Identify which cell holds the provided text, then report its (X, Y) central coordinate. 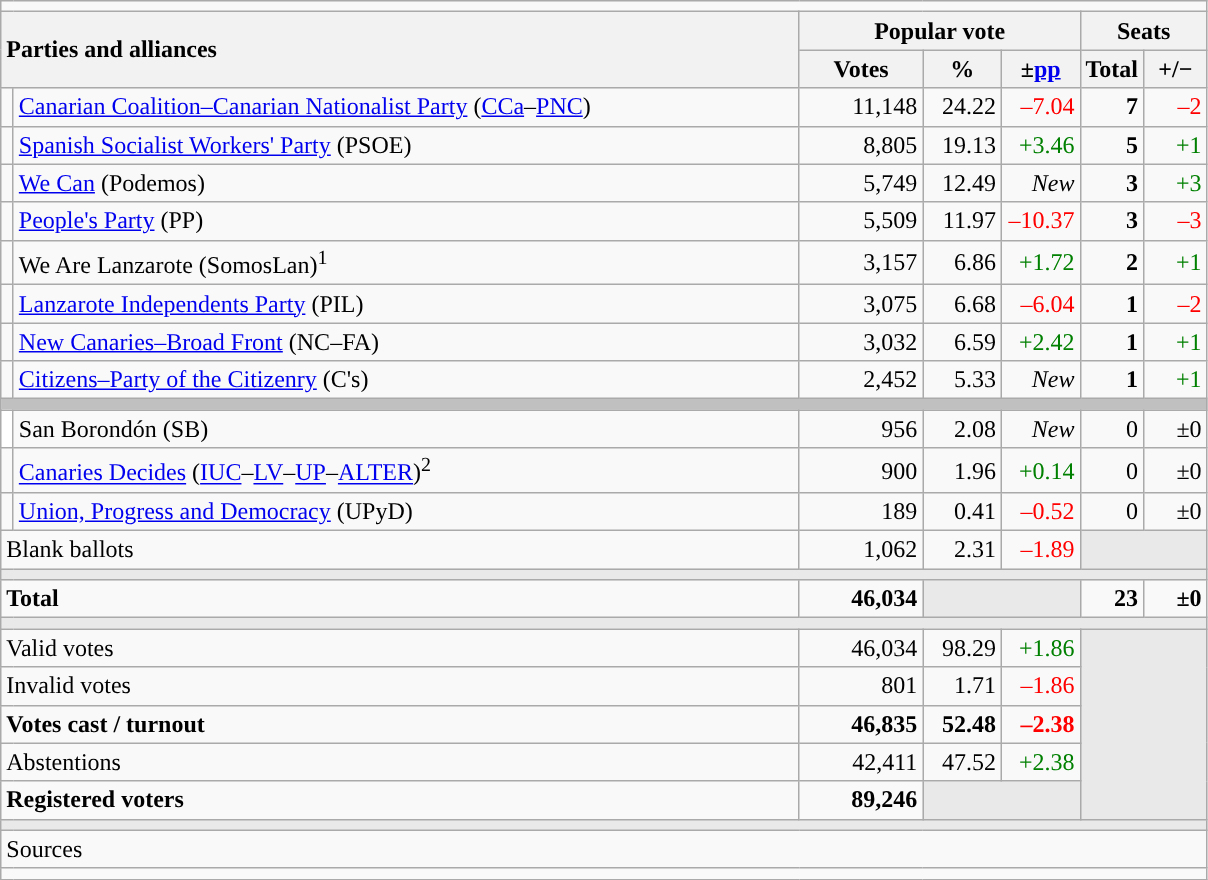
+0.14 (1040, 470)
1.71 (962, 686)
189 (861, 512)
2,452 (861, 380)
19.13 (962, 145)
+2.38 (1040, 762)
98.29 (962, 648)
Votes (861, 69)
6.68 (962, 304)
46,835 (861, 724)
23 (1112, 599)
6.59 (962, 342)
+3.46 (1040, 145)
0.41 (962, 512)
5.33 (962, 380)
+/− (1176, 69)
Popular vote (940, 31)
12.49 (962, 183)
5 (1112, 145)
Invalid votes (400, 686)
–1.86 (1040, 686)
Parties and alliances (400, 50)
Blank ballots (400, 550)
–2.38 (1040, 724)
+3 (1176, 183)
11,148 (861, 107)
5,749 (861, 183)
1,062 (861, 550)
Spanish Socialist Workers' Party (PSOE) (406, 145)
7 (1112, 107)
San Borondón (SB) (406, 429)
52.48 (962, 724)
11.97 (962, 221)
–6.04 (1040, 304)
8,805 (861, 145)
24.22 (962, 107)
1.96 (962, 470)
42,411 (861, 762)
Canarian Coalition–Canarian Nationalist Party (CCa–PNC) (406, 107)
±pp (1040, 69)
–0.52 (1040, 512)
+1.86 (1040, 648)
2 (1112, 262)
–1.89 (1040, 550)
People's Party (PP) (406, 221)
Sources (604, 849)
Canaries Decides (IUC–LV–UP–ALTER)2 (406, 470)
Registered voters (400, 800)
–10.37 (1040, 221)
% (962, 69)
89,246 (861, 800)
Valid votes (400, 648)
Seats (1144, 31)
2.08 (962, 429)
Citizens–Party of the Citizenry (C's) (406, 380)
+1.72 (1040, 262)
Votes cast / turnout (400, 724)
2.31 (962, 550)
801 (861, 686)
956 (861, 429)
+2.42 (1040, 342)
New Canaries–Broad Front (NC–FA) (406, 342)
900 (861, 470)
–7.04 (1040, 107)
Abstentions (400, 762)
3,075 (861, 304)
5,509 (861, 221)
47.52 (962, 762)
3,157 (861, 262)
We Are Lanzarote (SomosLan)1 (406, 262)
–3 (1176, 221)
Lanzarote Independents Party (PIL) (406, 304)
We Can (Podemos) (406, 183)
3,032 (861, 342)
Union, Progress and Democracy (UPyD) (406, 512)
6.86 (962, 262)
